Capture the cell that displays the provided text and extract its (x, y) central coordinate. 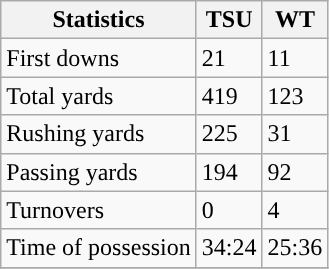
194 (229, 172)
419 (229, 96)
25:36 (295, 248)
First downs (99, 58)
11 (295, 58)
21 (229, 58)
4 (295, 210)
31 (295, 134)
0 (229, 210)
34:24 (229, 248)
Total yards (99, 96)
Turnovers (99, 210)
Passing yards (99, 172)
Statistics (99, 20)
TSU (229, 20)
WT (295, 20)
92 (295, 172)
225 (229, 134)
Time of possession (99, 248)
Rushing yards (99, 134)
123 (295, 96)
